Find where the given text appears and provide that cell's center as [x, y] coordinate. 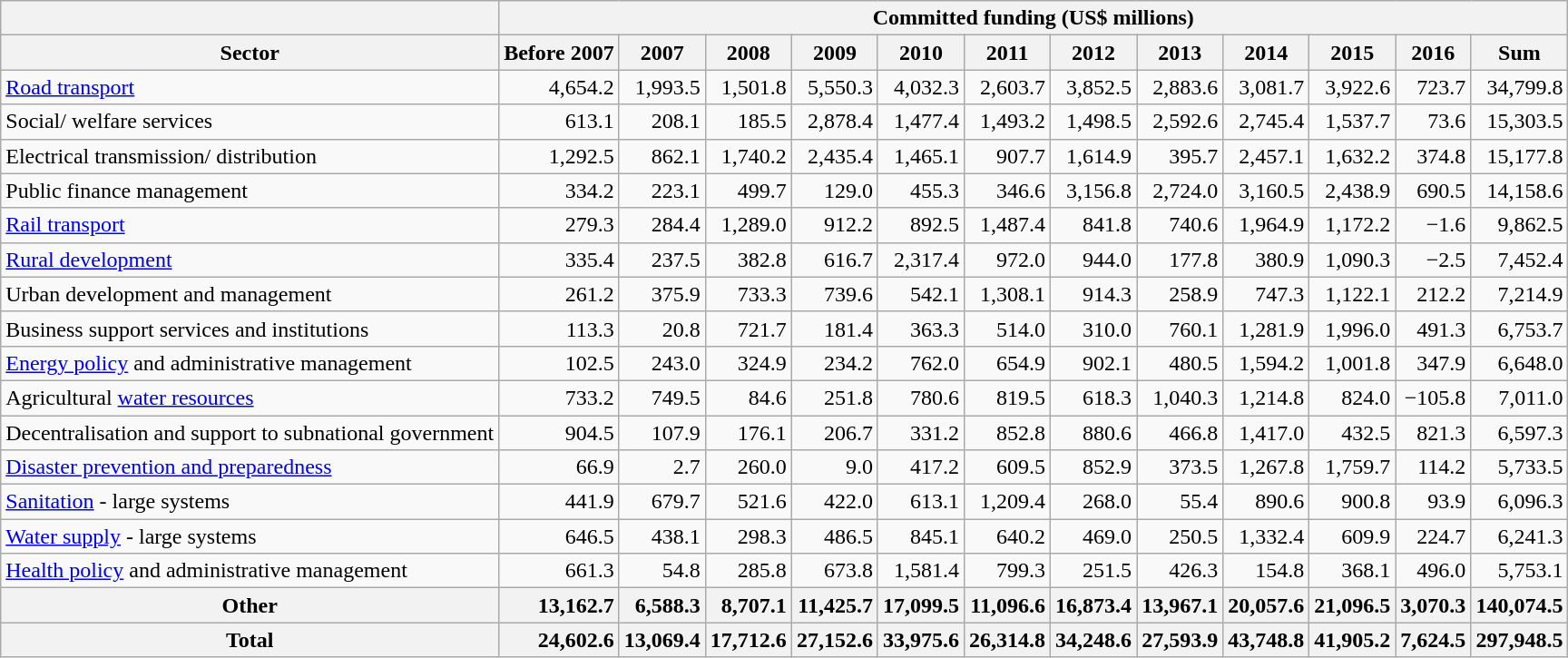
260.0 [748, 467]
234.2 [835, 363]
13,069.4 [662, 640]
1,281.9 [1267, 329]
2012 [1094, 53]
8,707.1 [748, 605]
102.5 [559, 363]
609.9 [1352, 536]
1,487.4 [1007, 225]
284.4 [662, 225]
6,753.7 [1519, 329]
1,594.2 [1267, 363]
892.5 [920, 225]
212.2 [1434, 294]
129.0 [835, 191]
24,602.6 [559, 640]
261.2 [559, 294]
1,209.4 [1007, 502]
780.6 [920, 398]
1,090.3 [1352, 260]
Electrical transmission/ distribution [250, 156]
113.3 [559, 329]
−105.8 [1434, 398]
1,332.4 [1267, 536]
251.8 [835, 398]
2,745.4 [1267, 122]
852.9 [1094, 467]
17,099.5 [920, 605]
486.5 [835, 536]
6,096.3 [1519, 502]
3,070.3 [1434, 605]
177.8 [1180, 260]
824.0 [1352, 398]
41,905.2 [1352, 640]
206.7 [835, 433]
2,724.0 [1180, 191]
20.8 [662, 329]
6,241.3 [1519, 536]
7,624.5 [1434, 640]
740.6 [1180, 225]
799.3 [1007, 571]
907.7 [1007, 156]
1,759.7 [1352, 467]
6,648.0 [1519, 363]
Health policy and administrative management [250, 571]
84.6 [748, 398]
3,160.5 [1267, 191]
185.5 [748, 122]
438.1 [662, 536]
66.9 [559, 467]
1,214.8 [1267, 398]
Rural development [250, 260]
Energy policy and administrative management [250, 363]
2008 [748, 53]
845.1 [920, 536]
2,438.9 [1352, 191]
609.5 [1007, 467]
17,712.6 [748, 640]
821.3 [1434, 433]
13,967.1 [1180, 605]
721.7 [748, 329]
646.5 [559, 536]
904.5 [559, 433]
27,593.9 [1180, 640]
521.6 [748, 502]
373.5 [1180, 467]
382.8 [748, 260]
140,074.5 [1519, 605]
224.7 [1434, 536]
1,122.1 [1352, 294]
2,317.4 [920, 260]
Disaster prevention and preparedness [250, 467]
1,292.5 [559, 156]
1,172.2 [1352, 225]
2011 [1007, 53]
Urban development and management [250, 294]
5,753.1 [1519, 571]
1,537.7 [1352, 122]
739.6 [835, 294]
441.9 [559, 502]
21,096.5 [1352, 605]
26,314.8 [1007, 640]
616.7 [835, 260]
335.4 [559, 260]
−2.5 [1434, 260]
Public finance management [250, 191]
107.9 [662, 433]
480.5 [1180, 363]
395.7 [1180, 156]
Before 2007 [559, 53]
Decentralisation and support to subnational government [250, 433]
1,289.0 [748, 225]
1,465.1 [920, 156]
7,452.4 [1519, 260]
900.8 [1352, 502]
34,248.6 [1094, 640]
902.1 [1094, 363]
243.0 [662, 363]
154.8 [1267, 571]
432.5 [1352, 433]
749.5 [662, 398]
618.3 [1094, 398]
890.6 [1267, 502]
347.9 [1434, 363]
1,493.2 [1007, 122]
Other [250, 605]
6,597.3 [1519, 433]
762.0 [920, 363]
374.8 [1434, 156]
914.3 [1094, 294]
2009 [835, 53]
368.1 [1352, 571]
1,001.8 [1352, 363]
1,498.5 [1094, 122]
20,057.6 [1267, 605]
Rail transport [250, 225]
2014 [1267, 53]
912.2 [835, 225]
15,303.5 [1519, 122]
4,654.2 [559, 87]
Sanitation - large systems [250, 502]
673.8 [835, 571]
841.8 [1094, 225]
73.6 [1434, 122]
661.3 [559, 571]
2,457.1 [1267, 156]
426.3 [1180, 571]
181.4 [835, 329]
1,267.8 [1267, 467]
Agricultural water resources [250, 398]
3,852.5 [1094, 87]
2013 [1180, 53]
13,162.7 [559, 605]
Sector [250, 53]
640.2 [1007, 536]
2,883.6 [1180, 87]
176.1 [748, 433]
1,964.9 [1267, 225]
422.0 [835, 502]
−1.6 [1434, 225]
3,156.8 [1094, 191]
93.9 [1434, 502]
285.8 [748, 571]
2,592.6 [1180, 122]
2,878.4 [835, 122]
3,081.7 [1267, 87]
Road transport [250, 87]
Water supply - large systems [250, 536]
324.9 [748, 363]
723.7 [1434, 87]
208.1 [662, 122]
972.0 [1007, 260]
251.5 [1094, 571]
237.5 [662, 260]
880.6 [1094, 433]
380.9 [1267, 260]
2,603.7 [1007, 87]
1,417.0 [1267, 433]
466.8 [1180, 433]
Committed funding (US$ millions) [1034, 18]
2007 [662, 53]
2015 [1352, 53]
1,614.9 [1094, 156]
223.1 [662, 191]
114.2 [1434, 467]
514.0 [1007, 329]
1,740.2 [748, 156]
1,040.3 [1180, 398]
310.0 [1094, 329]
862.1 [662, 156]
250.5 [1180, 536]
27,152.6 [835, 640]
2,435.4 [835, 156]
469.0 [1094, 536]
4,032.3 [920, 87]
679.7 [662, 502]
819.5 [1007, 398]
43,748.8 [1267, 640]
852.8 [1007, 433]
331.2 [920, 433]
7,011.0 [1519, 398]
279.3 [559, 225]
9.0 [835, 467]
55.4 [1180, 502]
Social/ welfare services [250, 122]
334.2 [559, 191]
2010 [920, 53]
747.3 [1267, 294]
760.1 [1180, 329]
1,581.4 [920, 571]
499.7 [748, 191]
297,948.5 [1519, 640]
11,096.6 [1007, 605]
Total [250, 640]
496.0 [1434, 571]
54.8 [662, 571]
14,158.6 [1519, 191]
1,477.4 [920, 122]
3,922.6 [1352, 87]
1,308.1 [1007, 294]
11,425.7 [835, 605]
298.3 [748, 536]
2016 [1434, 53]
7,214.9 [1519, 294]
Business support services and institutions [250, 329]
268.0 [1094, 502]
1,996.0 [1352, 329]
944.0 [1094, 260]
1,993.5 [662, 87]
2.7 [662, 467]
258.9 [1180, 294]
6,588.3 [662, 605]
1,501.8 [748, 87]
417.2 [920, 467]
491.3 [1434, 329]
15,177.8 [1519, 156]
1,632.2 [1352, 156]
654.9 [1007, 363]
363.3 [920, 329]
690.5 [1434, 191]
542.1 [920, 294]
9,862.5 [1519, 225]
16,873.4 [1094, 605]
375.9 [662, 294]
Sum [1519, 53]
5,550.3 [835, 87]
346.6 [1007, 191]
455.3 [920, 191]
5,733.5 [1519, 467]
733.3 [748, 294]
733.2 [559, 398]
33,975.6 [920, 640]
34,799.8 [1519, 87]
